Detect which cell encompasses the target text, then output its (X, Y) center coordinate. 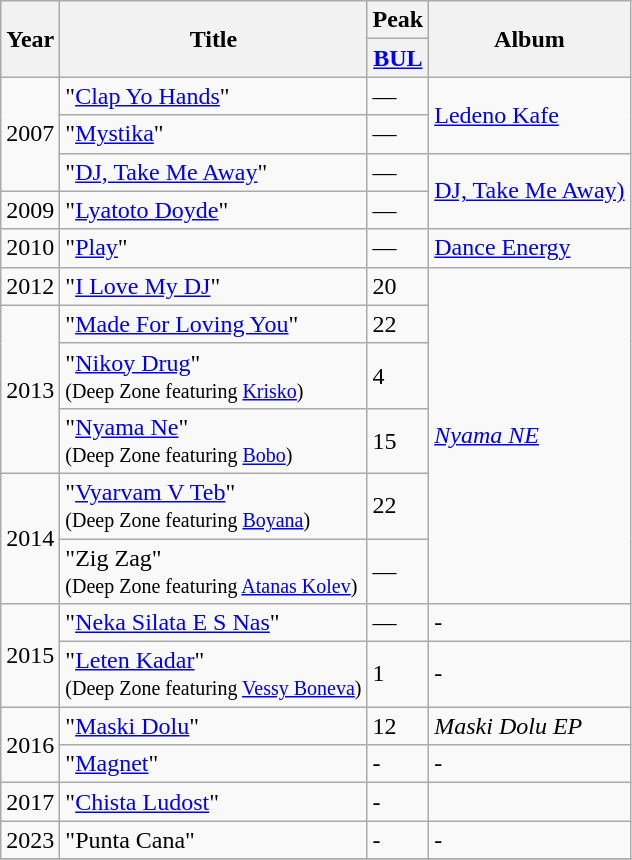
12 (398, 726)
2010 (30, 248)
"Magnet" (214, 764)
2017 (30, 802)
"DJ, Take Me Away" (214, 172)
"Chista Ludost" (214, 802)
20 (398, 286)
"Nikoy Drug"(Deep Zone featuring Krisko) (214, 376)
Peak (398, 20)
1 (398, 674)
2009 (30, 210)
"Leten Kadar"(Deep Zone featuring Vessy Boneva) (214, 674)
15 (398, 440)
Title (214, 39)
"Mystika" (214, 134)
2016 (30, 745)
"Punta Cana" (214, 840)
2023 (30, 840)
"Lyatoto Doyde" (214, 210)
4 (398, 376)
2013 (30, 389)
"I Love My DJ" (214, 286)
2007 (30, 134)
"Clap Yo Hands" (214, 96)
"Made For Loving You" (214, 324)
Ledeno Kafe (530, 115)
Dance Energy (530, 248)
2012 (30, 286)
BUL (398, 58)
"Play" (214, 248)
Nyama NE (530, 435)
"Vyarvam V Teb"(Deep Zone featuring Boyana) (214, 506)
"Zig Zag"(Deep Zone featuring Atanas Kolev) (214, 570)
2014 (30, 538)
"Nyama Ne"(Deep Zone featuring Bobo) (214, 440)
Year (30, 39)
2015 (30, 656)
"Maski Dolu" (214, 726)
"Neka Silata E S Nas" (214, 623)
Maski Dolu EP (530, 726)
DJ, Take Me Away) (530, 191)
Album (530, 39)
